Pinpoint the cell where the given text exists, returning its (x, y) midpoint coordinate. 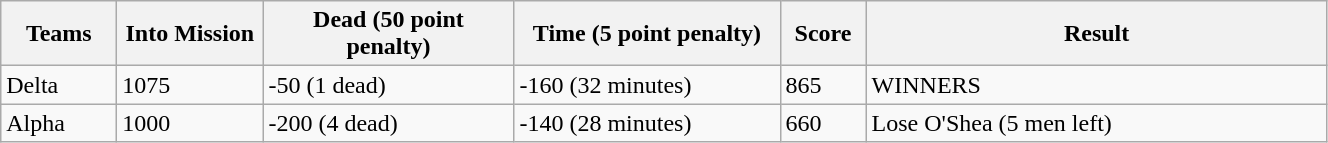
Result (1096, 34)
Teams (59, 34)
660 (823, 123)
Time (5 point penalty) (647, 34)
-160 (32 minutes) (647, 85)
1075 (190, 85)
-200 (4 dead) (388, 123)
865 (823, 85)
Into Mission (190, 34)
Lose O'Shea (5 men left) (1096, 123)
-140 (28 minutes) (647, 123)
1000 (190, 123)
Delta (59, 85)
Score (823, 34)
-50 (1 dead) (388, 85)
Dead (50 point penalty) (388, 34)
WINNERS (1096, 85)
Alpha (59, 123)
